Determine the [x, y] coordinate at the center of the cell enclosing the given text.  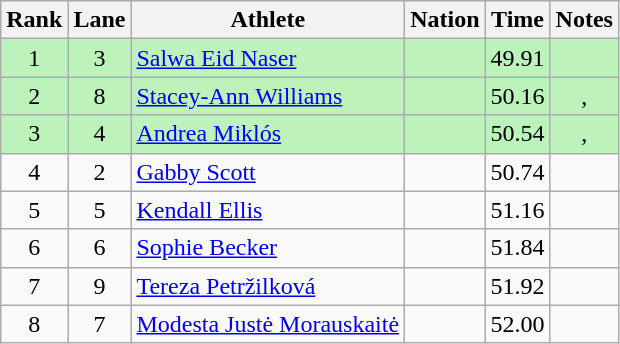
Notes [584, 20]
Gabby Scott [268, 172]
Rank [34, 20]
Lane [100, 20]
Andrea Miklós [268, 134]
51.92 [518, 286]
51.84 [518, 248]
Athlete [268, 20]
9 [100, 286]
50.74 [518, 172]
Stacey-Ann Williams [268, 96]
Nation [445, 20]
Modesta Justė Morauskaitė [268, 324]
50.16 [518, 96]
49.91 [518, 58]
Salwa Eid Naser [268, 58]
Sophie Becker [268, 248]
Tereza Petržilková [268, 286]
Time [518, 20]
52.00 [518, 324]
50.54 [518, 134]
1 [34, 58]
51.16 [518, 210]
Kendall Ellis [268, 210]
